Extract the [X, Y] coordinate from the center of the cell holding the provided text.  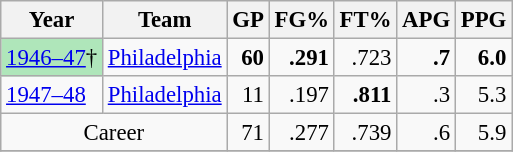
APG [426, 20]
6.0 [483, 58]
.6 [426, 133]
Team [164, 20]
Year [52, 20]
.3 [426, 95]
60 [248, 58]
1947–48 [52, 95]
1946–47† [52, 58]
FT% [366, 20]
.7 [426, 58]
PPG [483, 20]
11 [248, 95]
.291 [302, 58]
GP [248, 20]
.739 [366, 133]
Career [114, 133]
5.9 [483, 133]
.197 [302, 95]
71 [248, 133]
5.3 [483, 95]
FG% [302, 20]
.277 [302, 133]
.811 [366, 95]
.723 [366, 58]
